Determine the (X, Y) coordinate at the center of the cell enclosing the given text.  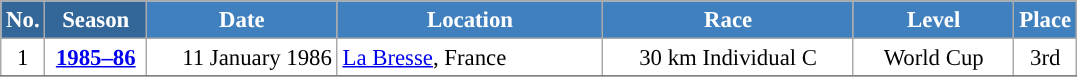
No. (23, 20)
Place (1045, 20)
Location (470, 20)
1985–86 (96, 58)
Season (96, 20)
World Cup (934, 58)
30 km Individual C (728, 58)
11 January 1986 (242, 58)
Race (728, 20)
3rd (1045, 58)
Date (242, 20)
Level (934, 20)
1 (23, 58)
La Bresse, France (470, 58)
